Determine the [x, y] coordinate at the center of the cell enclosing the given text.  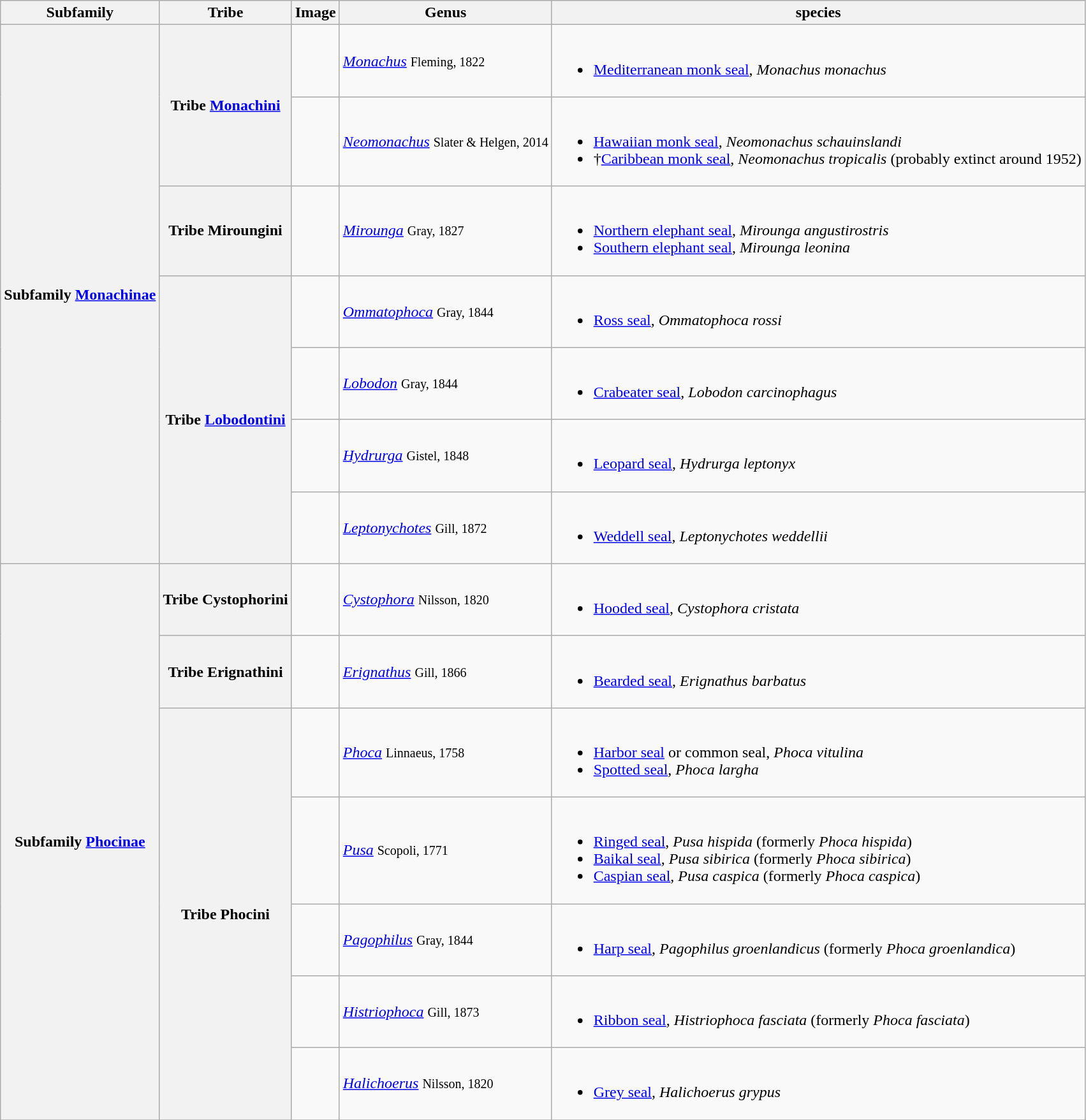
Lobodon Gray, 1844 [445, 384]
Leptonychotes Gill, 1872 [445, 528]
Phoca Linnaeus, 1758 [445, 752]
Erignathus Gill, 1866 [445, 672]
Genus [445, 13]
Weddell seal, Leptonychotes weddellii [818, 528]
Tribe Erignathini [226, 672]
Pusa Scopoli, 1771 [445, 850]
Hawaiian monk seal, Neomonachus schauinslandi†Caribbean monk seal, Neomonachus tropicalis (probably extinct around 1952) [818, 142]
Leopard seal, Hydrurga leptonyx [818, 455]
Tribe Phocini [226, 913]
Mirounga Gray, 1827 [445, 231]
Subfamily Monachinae [80, 295]
Ribbon seal, Histriophoca fasciata (formerly Phoca fasciata) [818, 1012]
Monachus Fleming, 1822 [445, 61]
Hooded seal, Cystophora cristata [818, 599]
Neomonachus Slater & Helgen, 2014 [445, 142]
Harp seal, Pagophilus groenlandicus (formerly Phoca groenlandica) [818, 940]
Harbor seal or common seal, Phoca vitulinaSpotted seal, Phoca largha [818, 752]
Hydrurga Gistel, 1848 [445, 455]
Histriophoca Gill, 1873 [445, 1012]
Bearded seal, Erignathus barbatus [818, 672]
Grey seal, Halichoerus grypus [818, 1084]
species [818, 13]
Subfamily Phocinae [80, 841]
Crabeater seal, Lobodon carcinophagus [818, 384]
Tribe Miroungini [226, 231]
Pagophilus Gray, 1844 [445, 940]
Tribe [226, 13]
Tribe Lobodontini [226, 419]
Image [315, 13]
Cystophora Nilsson, 1820 [445, 599]
Subfamily [80, 13]
Tribe Monachini [226, 106]
Mediterranean monk seal, Monachus monachus [818, 61]
Northern elephant seal, Mirounga angustirostrisSouthern elephant seal, Mirounga leonina [818, 231]
Ommatophoca Gray, 1844 [445, 311]
Ross seal, Ommatophoca rossi [818, 311]
Halichoerus Nilsson, 1820 [445, 1084]
Tribe Cystophorini [226, 599]
